Return the (X, Y) coordinate for the center point of the cell that contains the specified text.  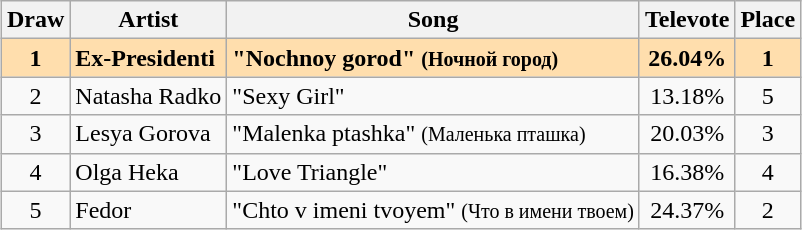
Lesya Gorova (148, 134)
Song (434, 20)
26.04% (686, 58)
Televote (686, 20)
Draw (35, 20)
"Love Triangle" (434, 172)
Place (768, 20)
13.18% (686, 96)
Ex-Presidenti (148, 58)
Fedor (148, 210)
Artist (148, 20)
"Sexy Girl" (434, 96)
24.37% (686, 210)
Olga Heka (148, 172)
Natasha Radko (148, 96)
"Malenka ptashka" (Маленька пташка) (434, 134)
20.03% (686, 134)
"Nochnoy gorod" (Ночной город) (434, 58)
16.38% (686, 172)
"Chto v imeni tvoyem" (Что в имени твоем) (434, 210)
